Return (x, y) of the center of cell containing provided text 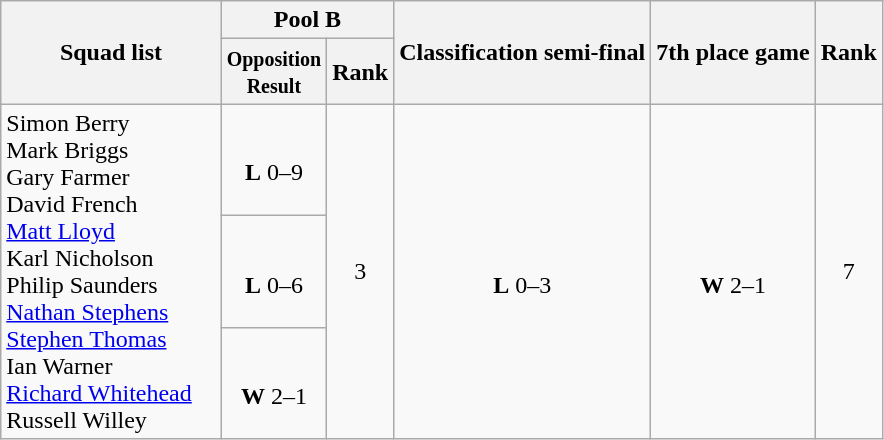
Classification semi-final (522, 52)
OppositionResult (274, 72)
L 0–3 (522, 272)
Squad list (111, 52)
L 0–9 (274, 160)
L 0–6 (274, 272)
3 (360, 272)
Pool B (308, 20)
7 (848, 272)
7th place game (733, 52)
